Capture the cell that displays the provided text and extract its (X, Y) central coordinate. 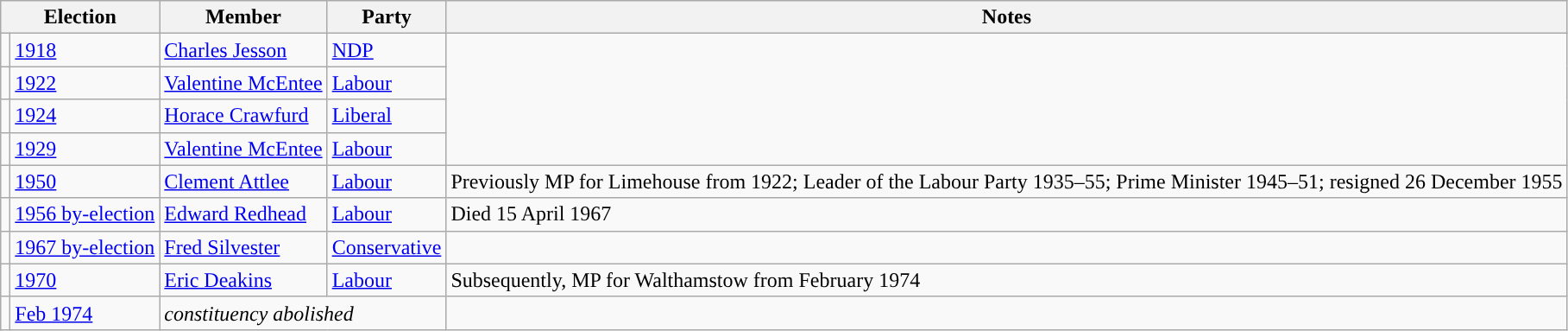
1950 (85, 181)
Died 15 April 1967 (1006, 214)
1922 (85, 83)
1970 (85, 280)
1929 (85, 149)
Horace Crawfurd (243, 116)
1967 by-election (85, 247)
1924 (85, 116)
Subsequently, MP for Walthamstow from February 1974 (1006, 280)
Liberal (387, 116)
Eric Deakins (243, 280)
Previously MP for Limehouse from 1922; Leader of the Labour Party 1935–55; Prime Minister 1945–51; resigned 26 December 1955 (1006, 181)
Conservative (387, 247)
1956 by-election (85, 214)
Notes (1006, 17)
Edward Redhead (243, 214)
Member (243, 17)
NDP (387, 50)
Party (387, 17)
constituency abolished (303, 313)
Election (80, 17)
Clement Attlee (243, 181)
Charles Jesson (243, 50)
Feb 1974 (85, 313)
Fred Silvester (243, 247)
1918 (85, 50)
